Identify which cell holds the provided text, then report its [X, Y] central coordinate. 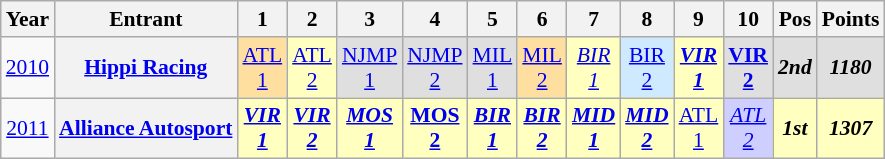
10 [748, 19]
Entrant [146, 19]
6 [542, 19]
MIL1 [493, 68]
1 [262, 19]
2 [312, 19]
1307 [851, 128]
MOS1 [370, 128]
MIL2 [542, 68]
MID2 [646, 128]
NJMP2 [434, 68]
4 [434, 19]
Pos [795, 19]
MID1 [594, 128]
NJMP1 [370, 68]
3 [370, 19]
Alliance Autosport [146, 128]
9 [699, 19]
1st [795, 128]
1180 [851, 68]
2011 [28, 128]
Year [28, 19]
5 [493, 19]
MOS2 [434, 128]
7 [594, 19]
2nd [795, 68]
Hippi Racing [146, 68]
Points [851, 19]
8 [646, 19]
2010 [28, 68]
